For the text-containing cell, return its midpoint in [X, Y] coordinate format. 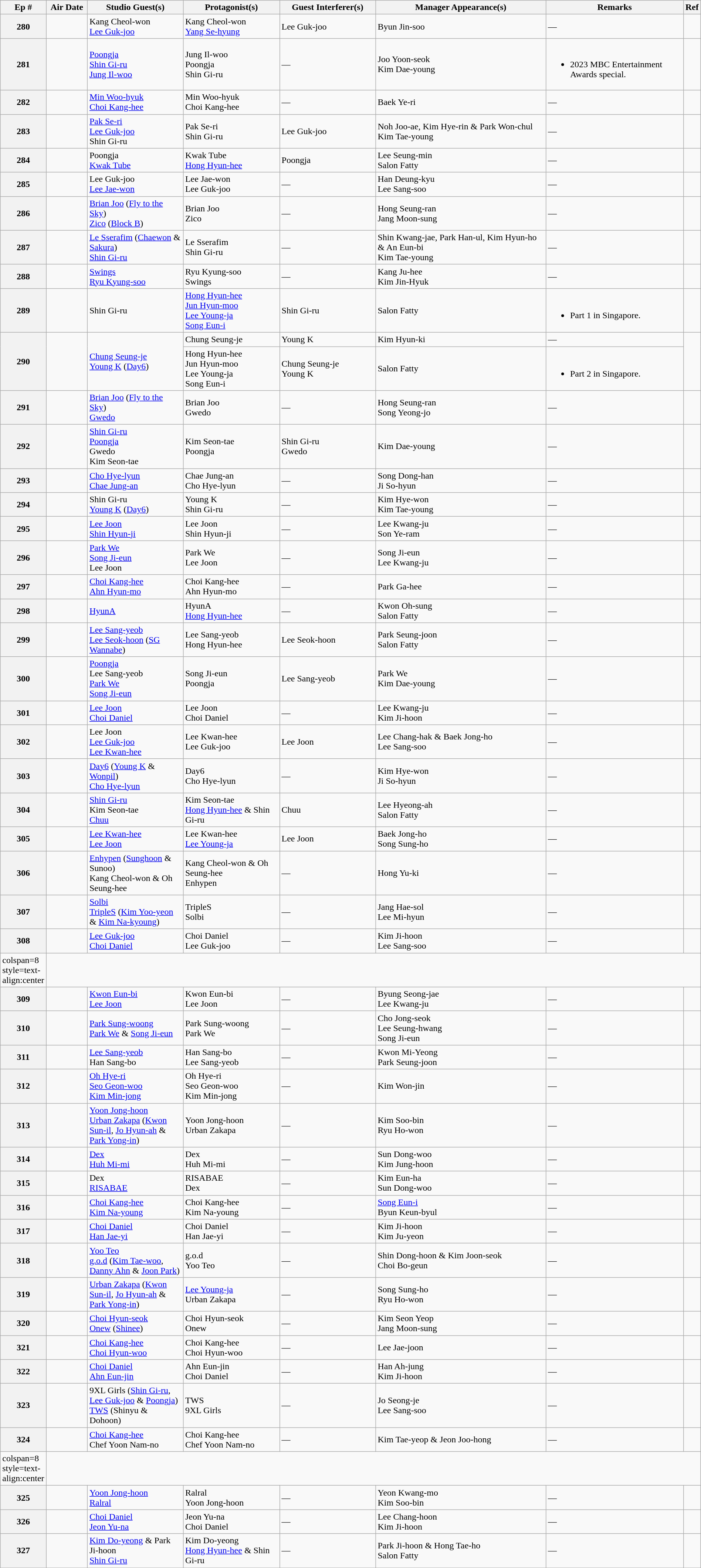
Kim Ji-hoon Lee Sang-soo [461, 941]
298 [23, 610]
HyunAHong Hyun-hee [231, 610]
289 [23, 310]
Kang Cheol-won & Oh Seung-heeEnhypen [231, 873]
Young K [328, 339]
299 [23, 640]
Lee Sang-yeobLee Seok-hoon (SG Wannabe) [135, 640]
288 [23, 276]
316 [23, 1207]
286 [23, 213]
Urban Zakapa (Kwon Sun-il, Jo Hyun-ah & Park Yong-in) [135, 1294]
308 [23, 941]
TWS9XL Girls [231, 1406]
Lee Kwan-heeLee Young-ja [231, 839]
Lee Hyeong-ah Salon Fatty [461, 810]
Ep # [23, 7]
Protagonist(s) [231, 7]
325 [23, 1497]
g.o.dYoo Teo [231, 1260]
Day6Cho Hye-lyun [231, 776]
Remarks [614, 7]
327 [23, 1551]
Lee Seok-hoon [328, 640]
Lee Seung-min Salon Fatty [461, 160]
Kim Seon Yeop Jang Moon-sung [461, 1323]
281 [23, 64]
Pak Se-riLee Guk-jooShin Gi-ru [135, 131]
Lee Jae-wonLee Guk-joo [231, 184]
304 [23, 810]
292 [23, 446]
Kim Do-yeongHong Hyun-hee & Shin Gi-ru [231, 1551]
Yeon Kwang-mo Kim Soo-bin [461, 1497]
Le SserafimShin Gi-ru [231, 247]
Kim Ji-hoon Kim Ju-yeon [461, 1231]
DexRISABAE [135, 1183]
Kim Tae-yeop & Jeon Joo-hong [461, 1440]
300 [23, 678]
Chung Seung-jeYoung K (Day6) [135, 361]
Park Sung-woongPark We [231, 1028]
Noh Joo-ae, Kim Hye-rin & Park Won-chul Kim Tae-young [461, 131]
Kwak TubeHong Hyun-hee [231, 160]
Brian JooZico [231, 213]
280 [23, 27]
Choi Hyun-seokOnew (Shinee) [135, 1323]
Shin Kwang-jae, Park Han-ul, Kim Hyun-ho & An Eun-bi Kim Tae-young [461, 247]
Cho Hye-lyunChae Jung-an [135, 480]
RISABAEDex [231, 1183]
Brian Joo (Fly to the Sky)Gwedo [135, 408]
Park WeSong Ji-eunLee Joon [135, 558]
Kim Hyun-ki [461, 339]
Lee Jae-joon [461, 1347]
Lee Guk-jooChoi Daniel [135, 941]
HyunA [135, 610]
Yoon Jong-hoonUrban Zakapa (Kwon Sun-il, Jo Hyun-ah & Park Yong-in) [135, 1125]
Enhypen (Sunghoon & Sunoo)Kang Cheol-won & Oh Seung-hee [135, 873]
Guest Interferer(s) [328, 7]
Kim Hye-won Kim Tae-young [461, 505]
Young KShin Gi-ru [231, 505]
318 [23, 1260]
Kim Seon-taePoongja [231, 446]
297 [23, 587]
Lee Chang-hak & Baek Jong-ho Lee Sang-soo [461, 742]
314 [23, 1159]
294 [23, 505]
290 [23, 361]
Jeon Yu-naChoi Daniel [231, 1522]
Kang Ju-hee Kim Jin-Hyuk [461, 276]
Lee Kwan-heeLee Guk-joo [231, 742]
315 [23, 1183]
Song Ji-eun Lee Kwang-ju [461, 558]
Baek Jong-ho Song Sung-ho [461, 839]
Jo Seong-je Lee Sang-soo [461, 1406]
305 [23, 839]
Hong Yu-ki [461, 873]
Baek Ye-ri [461, 102]
319 [23, 1294]
Brian Joo (Fly to the Sky)Zico (Block B) [135, 213]
Chung Seung-jeYoung K [328, 369]
Song Eun-i Byun Keun-byul [461, 1207]
Choi DanielAhn Eun-jin [135, 1372]
Kwon Mi-Yeong Park Seung-joon [461, 1057]
Lee Kwang-ju Son Ye-ram [461, 528]
Shin Dong-hoon & Kim Joon-seok Choi Bo-geun [461, 1260]
293 [23, 480]
Manager Appearance(s) [461, 7]
Joo Yoon-seok Kim Dae-young [461, 64]
Park Ji-hoon & Hong Tae-ho Salon Fatty [461, 1551]
Brian JooGwedo [231, 408]
Kang Cheol-wonLee Guk-joo [135, 27]
Shin Gi-ruPoongjaGwedoKim Seon-tae [135, 446]
Park Ga-hee [461, 587]
Choi DanielLee Guk-joo [231, 941]
Lee Guk-jooLee Jae-won [135, 184]
Lee JoonLee Guk-jooLee Kwan-hee [135, 742]
310 [23, 1028]
Kim Won-jin [461, 1086]
324 [23, 1440]
312 [23, 1086]
306 [23, 873]
Lee Sang-yeob [328, 678]
PoongjaKwak Tube [135, 160]
307 [23, 912]
Part 1 in Singapore. [614, 310]
295 [23, 528]
Kim Seon-taeHong Hyun-hee & Shin Gi-ru [231, 810]
303 [23, 776]
Cho Jong-seok Lee Seung-hwang Song Ji-eun [461, 1028]
Song Dong-han Ji So-hyun [461, 480]
Hong Seung-ran Jang Moon-sung [461, 213]
291 [23, 408]
320 [23, 1323]
Park We Kim Dae-young [461, 678]
Chuu [328, 810]
Ryu Kyung-sooSwings [231, 276]
Park Sung-woongPark We & Song Ji-eun [135, 1028]
296 [23, 558]
Lee Sang-yeobHan Sang-bo [135, 1057]
301 [23, 712]
Sun Dong-woo Kim Jung-hoon [461, 1159]
Part 2 in Singapore. [614, 369]
321 [23, 1347]
Yoon Jong-hoonUrban Zakapa [231, 1125]
Han Ah-jung Kim Ji-hoon [461, 1372]
284 [23, 160]
Kim Do-yeong & Park Ji-hoonShin Gi-ru [135, 1551]
285 [23, 184]
Kim Eun-ha Sun Dong-woo [461, 1183]
287 [23, 247]
SwingsRyu Kyung-soo [135, 276]
Le Sserafim (Chaewon & Sakura)Shin Gi-ru [135, 247]
9XL Girls (Shin Gi-ru, Lee Guk-joo & Poongja)TWS (Shinyu & Dohoon) [135, 1406]
313 [23, 1125]
Jung Il-wooPoongjaShin Gi-ru [231, 64]
Chung Seung-je [231, 339]
Pak Se-riShin Gi-ru [231, 131]
Song Ji-eunPoongja [231, 678]
Kim Soo-bin Ryu Ho-won [461, 1125]
Ahn Eun-jinChoi Daniel [231, 1372]
Kim Dae-young [461, 446]
Ref [692, 7]
311 [23, 1057]
Lee Kwan-heeLee Joon [135, 839]
Han Deung-kyu Lee Sang-soo [461, 184]
Shin Gi-ruYoung K (Day6) [135, 505]
Park WeLee Joon [231, 558]
Choi Hyun-seokOnew [231, 1323]
283 [23, 131]
Kwon Oh-sung Salon Fatty [461, 610]
317 [23, 1231]
Shin Gi-ruKim Seon-taeChuu [135, 810]
2023 MBC Entertainment Awards special. [614, 64]
322 [23, 1372]
282 [23, 102]
Yoo Teog.o.d (Kim Tae-woo, Danny Ahn & Joon Park) [135, 1260]
Han Sang-boLee Sang-yeob [231, 1057]
Choi DanielJeon Yu-na [135, 1522]
Kim Hye-won Ji So-hyun [461, 776]
Kang Cheol-wonYang Se-hyung [231, 27]
Hong Seung-ran Song Yeong-jo [461, 408]
309 [23, 999]
RalralYoon Jong-hoon [231, 1497]
Song Sung-ho Ryu Ho-won [461, 1294]
326 [23, 1522]
PoongjaShin Gi-ruJung Il-woo [135, 64]
Yoon Jong-hoonRalral [135, 1497]
302 [23, 742]
Lee Sang-yeobHong Hyun-hee [231, 640]
Shin Gi-ruGwedo [328, 446]
SolbiTripleS (Kim Yoo-yeon & Kim Na-kyoung) [135, 912]
Park Seung-joon Salon Fatty [461, 640]
323 [23, 1406]
Studio Guest(s) [135, 7]
PoongjaLee Sang-yeobPark WeSong Ji-eun [135, 678]
Lee Kwang-ju Kim Ji-hoon [461, 712]
TripleSSolbi [231, 912]
Poongja [328, 160]
Byun Jin-soo [461, 27]
Chae Jung-anCho Hye-lyun [231, 480]
Day6 (Young K & Wonpil)Cho Hye-lyun [135, 776]
Air Date [67, 7]
Jang Hae-sol Lee Mi-hyun [461, 912]
Byung Seong-jae Lee Kwang-ju [461, 999]
Lee Young-jaUrban Zakapa [231, 1294]
Lee Chang-hoon Kim Ji-hoon [461, 1522]
